Search for the cell housing the specified text and yield its (X, Y) center coordinate. 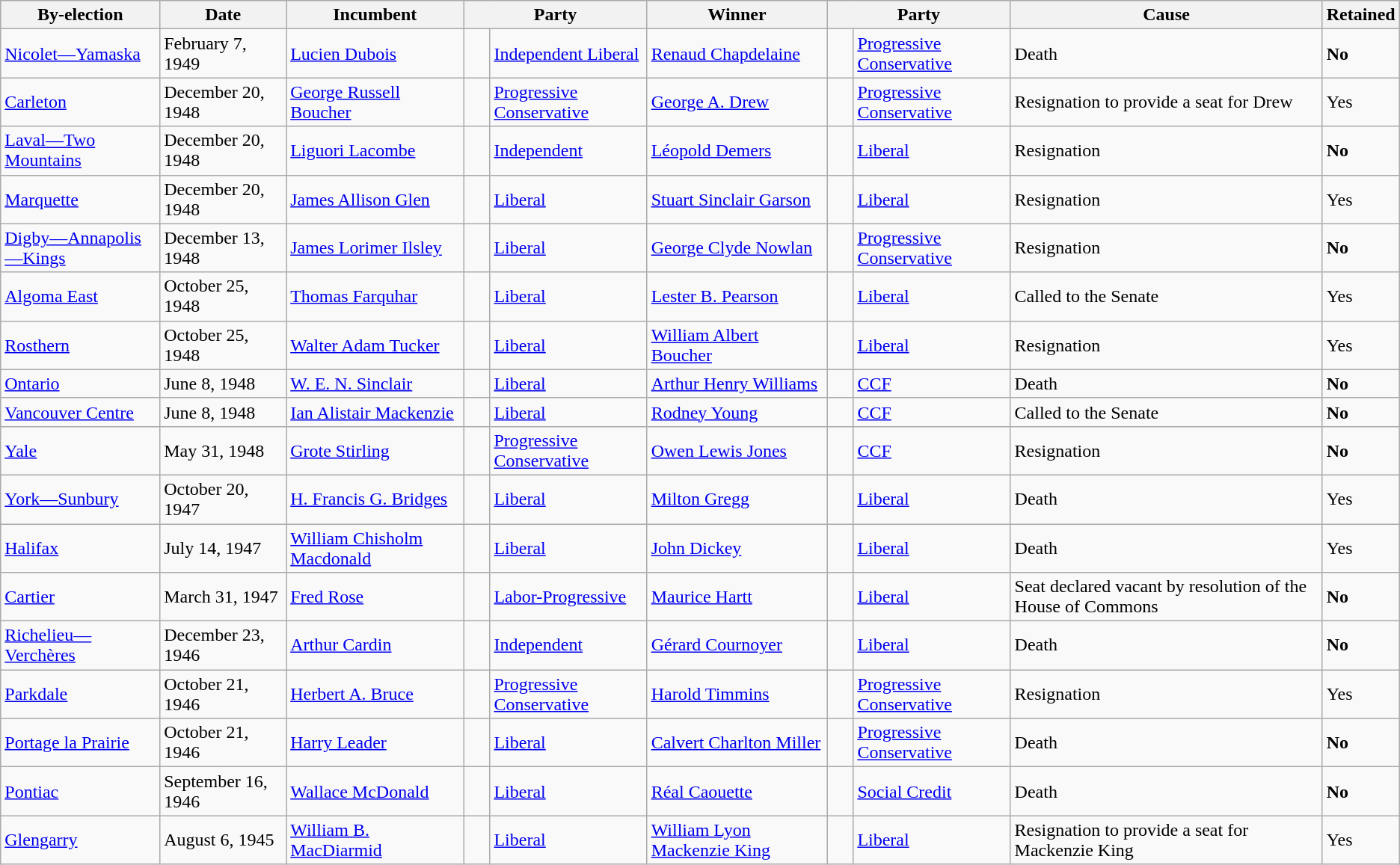
Glengarry (81, 840)
Lucien Dubois (375, 54)
James Allison Glen (375, 199)
Arthur Cardin (375, 646)
Owen Lewis Jones (737, 450)
William Albert Boucher (737, 345)
Maurice Hartt (737, 597)
Carleton (81, 102)
Yale (81, 450)
July 14, 1947 (223, 547)
Vancouver Centre (81, 412)
Liguori Lacombe (375, 151)
Cause (1167, 15)
Richelieu—Verchères (81, 646)
August 6, 1945 (223, 840)
Fred Rose (375, 597)
William Chisholm Macdonald (375, 547)
February 7, 1949 (223, 54)
James Lorimer Ilsley (375, 248)
Pontiac (81, 791)
Harry Leader (375, 743)
Parkdale (81, 694)
Thomas Farquhar (375, 296)
Halifax (81, 547)
Portage la Prairie (81, 743)
Renaud Chapdelaine (737, 54)
Réal Caouette (737, 791)
Herbert A. Bruce (375, 694)
Labor-Progressive (568, 597)
York—Sunbury (81, 499)
Algoma East (81, 296)
Wallace McDonald (375, 791)
Harold Timmins (737, 694)
Rosthern (81, 345)
Resignation to provide a seat for Mackenzie King (1167, 840)
Ontario (81, 384)
Date (223, 15)
H. Francis G. Bridges (375, 499)
Marquette (81, 199)
March 31, 1947 (223, 597)
George A. Drew (737, 102)
October 20, 1947 (223, 499)
Ian Alistair Mackenzie (375, 412)
Grote Stirling (375, 450)
Retained (1361, 15)
December 23, 1946 (223, 646)
Walter Adam Tucker (375, 345)
Calvert Charlton Miller (737, 743)
William B. MacDiarmid (375, 840)
By-election (81, 15)
Independent Liberal (568, 54)
Nicolet—Yamaska (81, 54)
Digby—Annapolis—Kings (81, 248)
Arthur Henry Williams (737, 384)
George Russell Boucher (375, 102)
Incumbent (375, 15)
Resignation to provide a seat for Drew (1167, 102)
Laval—Two Mountains (81, 151)
September 16, 1946 (223, 791)
Rodney Young (737, 412)
Cartier (81, 597)
Seat declared vacant by resolution of the House of Commons (1167, 597)
May 31, 1948 (223, 450)
Stuart Sinclair Garson (737, 199)
Milton Gregg (737, 499)
Winner (737, 15)
George Clyde Nowlan (737, 248)
Social Credit (932, 791)
December 13, 1948 (223, 248)
Lester B. Pearson (737, 296)
William Lyon Mackenzie King (737, 840)
W. E. N. Sinclair (375, 384)
Gérard Cournoyer (737, 646)
Léopold Demers (737, 151)
John Dickey (737, 547)
